Return the (X, Y) coordinate for the center point of the cell that contains the specified text.  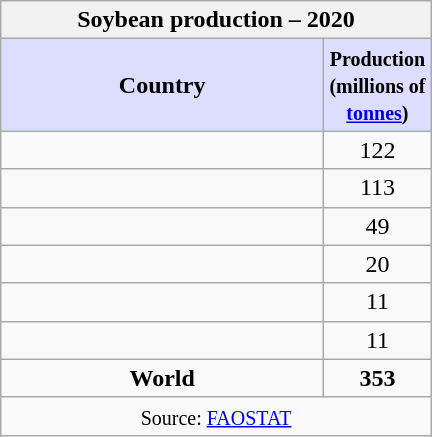
113 (378, 188)
20 (378, 264)
Country (162, 85)
Source: FAOSTAT (216, 416)
Soybean production – 2020 (216, 20)
49 (378, 226)
353 (378, 378)
Production (millions of tonnes) (378, 85)
World (162, 378)
122 (378, 150)
